Pinpoint the cell where the given text exists, returning its [x, y] midpoint coordinate. 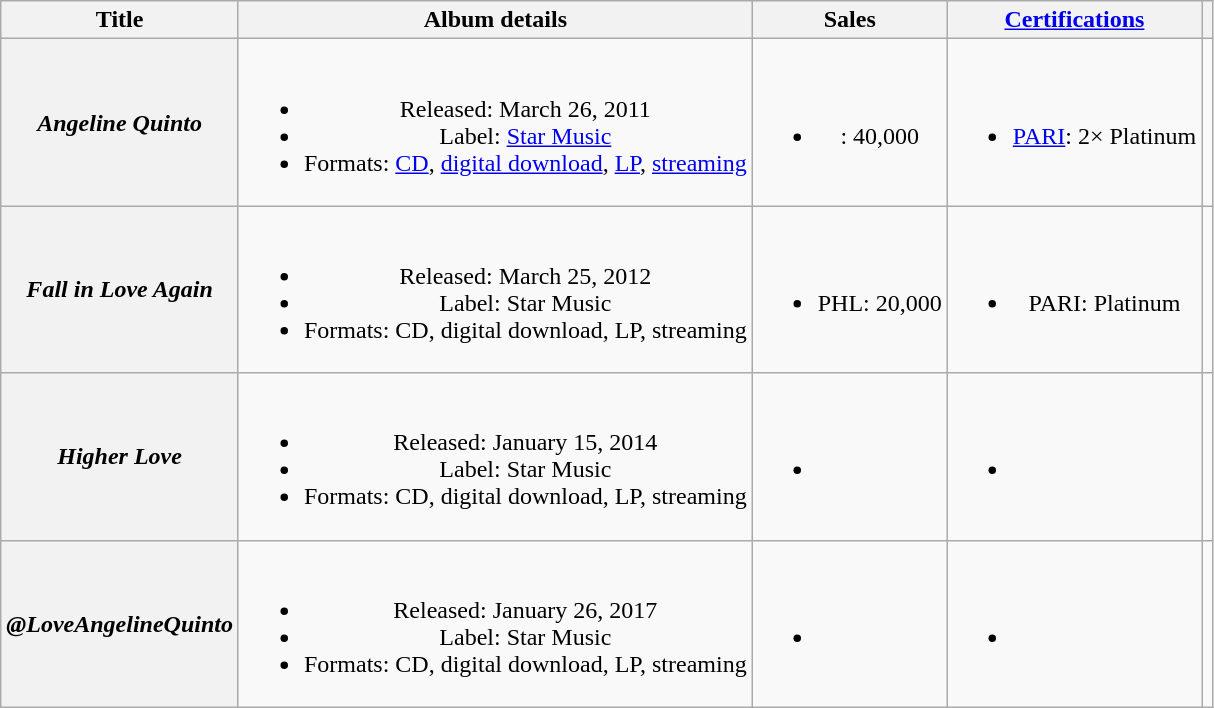
Released: January 26, 2017Label: Star MusicFormats: CD, digital download, LP, streaming [495, 624]
: 40,000 [850, 122]
Released: March 26, 2011Label: Star MusicFormats: CD, digital download, LP, streaming [495, 122]
Released: March 25, 2012Label: Star MusicFormats: CD, digital download, LP, streaming [495, 290]
Fall in Love Again [120, 290]
Released: January 15, 2014Label: Star MusicFormats: CD, digital download, LP, streaming [495, 456]
Higher Love [120, 456]
PARI: 2× Platinum [1074, 122]
PHL: 20,000 [850, 290]
Angeline Quinto [120, 122]
Certifications [1074, 20]
PARI: Platinum [1074, 290]
Sales [850, 20]
Album details [495, 20]
Title [120, 20]
@LoveAngelineQuinto [120, 624]
